Scan for the cell matching the given text and deliver its [x, y] coordinate at center. 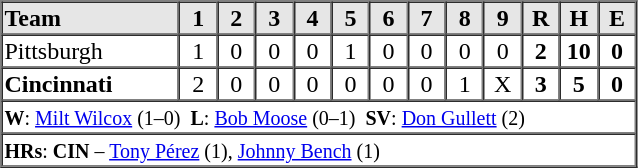
10 [579, 50]
E [617, 18]
4 [312, 18]
HRs: CIN – Tony Pérez (1), Johnny Bench (1) [319, 150]
W: Milt Wilcox (1–0) L: Bob Moose (0–1) SV: Don Gullett (2) [319, 116]
6 [388, 18]
X [503, 84]
7 [427, 18]
Team [91, 18]
R [541, 18]
9 [503, 18]
8 [465, 18]
Pittsburgh [91, 50]
H [579, 18]
Cincinnati [91, 84]
